Provide the (x, y) coordinate of the cell's center where the given text is located.  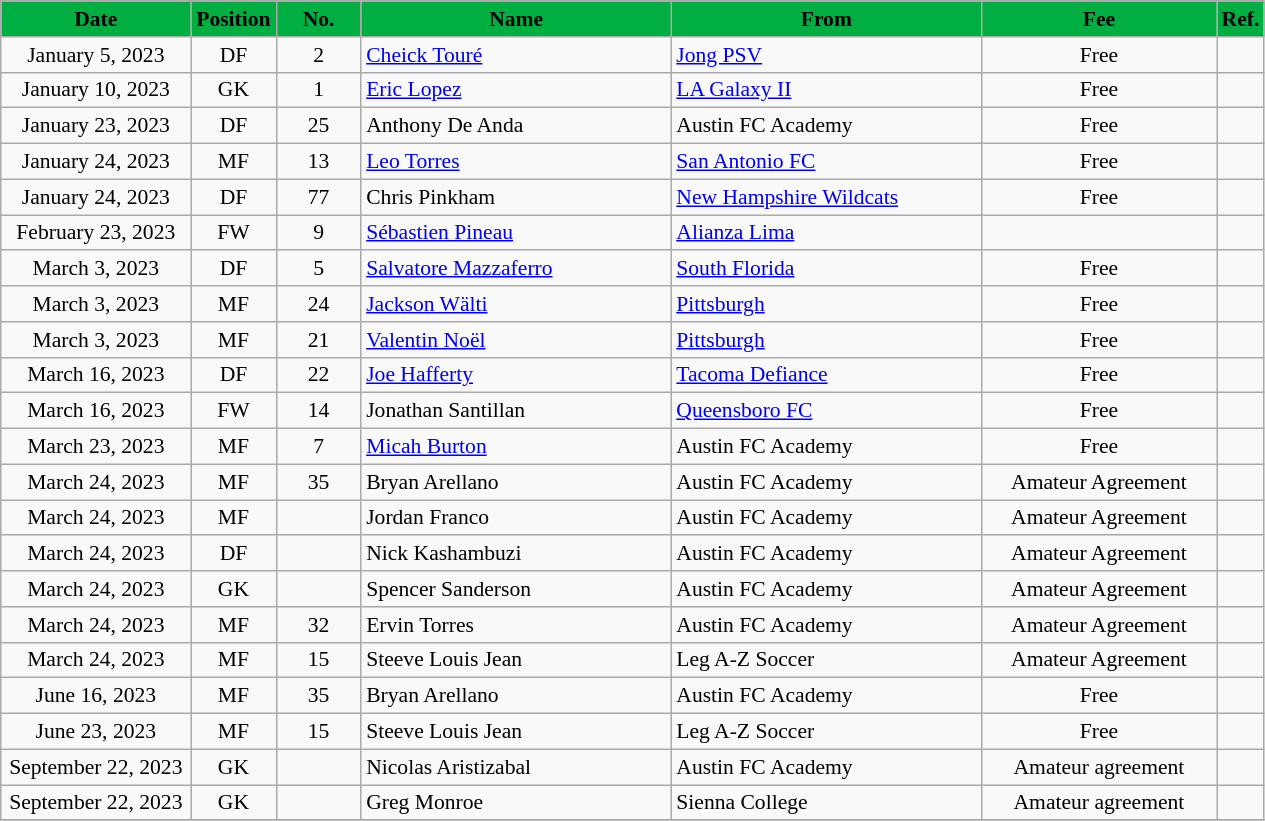
March 23, 2023 (96, 447)
Alianza Lima (826, 233)
No. (318, 19)
77 (318, 197)
Eric Lopez (516, 90)
June 16, 2023 (96, 696)
LA Galaxy II (826, 90)
14 (318, 411)
Spencer Sanderson (516, 589)
Joe Hafferty (516, 375)
5 (318, 269)
13 (318, 162)
January 5, 2023 (96, 55)
1 (318, 90)
Ervin Torres (516, 625)
Jackson Wälti (516, 304)
32 (318, 625)
Fee (1098, 19)
South Florida (826, 269)
Date (96, 19)
9 (318, 233)
Nick Kashambuzi (516, 554)
21 (318, 340)
7 (318, 447)
New Hampshire Wildcats (826, 197)
From (826, 19)
June 23, 2023 (96, 732)
Chris Pinkham (516, 197)
2 (318, 55)
San Antonio FC (826, 162)
Jordan Franco (516, 518)
Anthony De Anda (516, 126)
Micah Burton (516, 447)
February 23, 2023 (96, 233)
Valentin Noël (516, 340)
Leo Torres (516, 162)
25 (318, 126)
Queensboro FC (826, 411)
22 (318, 375)
Ref. (1240, 19)
Tacoma Defiance (826, 375)
Nicolas Aristizabal (516, 767)
Sienna College (826, 803)
January 23, 2023 (96, 126)
Greg Monroe (516, 803)
Position (234, 19)
January 10, 2023 (96, 90)
Name (516, 19)
Jong PSV (826, 55)
24 (318, 304)
Cheick Touré (516, 55)
Jonathan Santillan (516, 411)
Sébastien Pineau (516, 233)
Salvatore Mazzaferro (516, 269)
